Extract the (x, y) coordinate from the center of the cell holding the provided text.  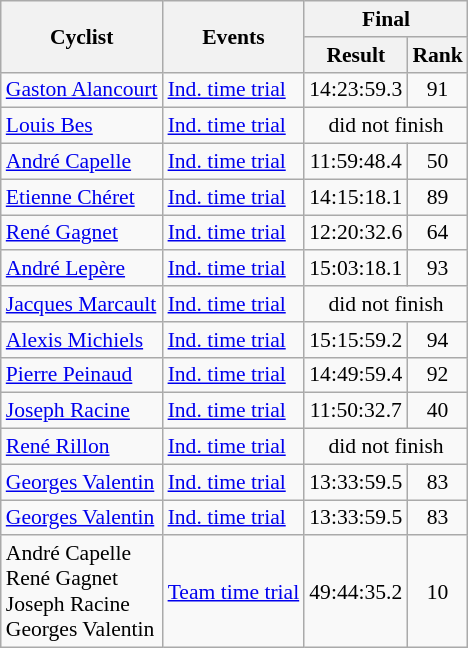
64 (438, 233)
Pierre Peinaud (82, 375)
Rank (438, 55)
50 (438, 162)
Cyclist (82, 36)
94 (438, 340)
93 (438, 269)
14:49:59.4 (356, 375)
René Gagnet (82, 233)
André Lepère (82, 269)
15:03:18.1 (356, 269)
André Capelle René Gagnet Joseph Racine Georges Valentin (82, 592)
40 (438, 411)
89 (438, 197)
91 (438, 90)
Jacques Marcault (82, 304)
11:50:32.7 (356, 411)
Team time trial (234, 592)
11:59:48.4 (356, 162)
André Capelle (82, 162)
Etienne Chéret (82, 197)
Result (356, 55)
12:20:32.6 (356, 233)
Alexis Michiels (82, 340)
14:15:18.1 (356, 197)
Gaston Alancourt (82, 90)
14:23:59.3 (356, 90)
10 (438, 592)
Joseph Racine (82, 411)
49:44:35.2 (356, 592)
René Rillon (82, 447)
Louis Bes (82, 126)
Final (386, 19)
Events (234, 36)
92 (438, 375)
15:15:59.2 (356, 340)
